From the cell containing the given text, extract its center point as [X, Y] coordinate. 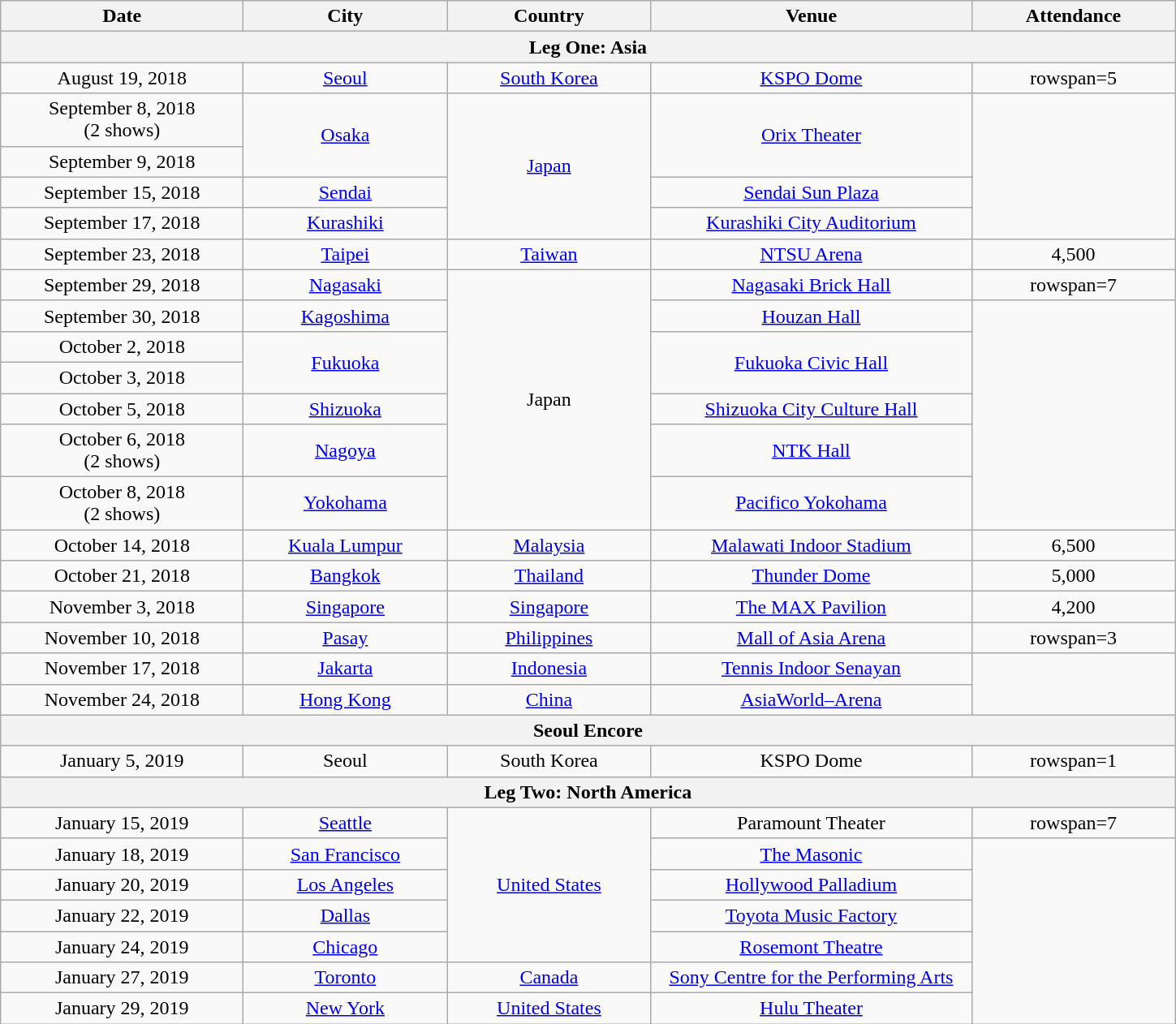
China [549, 699]
Indonesia [549, 669]
Venue [812, 16]
Philippines [549, 638]
NTK Hall [812, 451]
rowspan=3 [1073, 638]
Mall of Asia Arena [812, 638]
Toyota Music Factory [812, 915]
Chicago [346, 947]
Kurashiki [346, 223]
Orix Theater [812, 135]
September 30, 2018 [122, 316]
October 21, 2018 [122, 576]
Nagoya [346, 451]
Canada [549, 978]
6,500 [1073, 545]
Malaysia [549, 545]
Osaka [346, 135]
New York [346, 1009]
October 14, 2018 [122, 545]
Thailand [549, 576]
Shizuoka [346, 408]
January 18, 2019 [122, 854]
Paramount Theater [812, 823]
November 17, 2018 [122, 669]
Seattle [346, 823]
Kurashiki City Auditorium [812, 223]
Pacifico Yokohama [812, 503]
September 17, 2018 [122, 223]
October 6, 2018(2 shows) [122, 451]
September 23, 2018 [122, 254]
Shizuoka City Culture Hall [812, 408]
October 8, 2018(2 shows) [122, 503]
January 22, 2019 [122, 915]
November 10, 2018 [122, 638]
Yokohama [346, 503]
Hollywood Palladium [812, 884]
NTSU Arena [812, 254]
Pasay [346, 638]
Los Angeles [346, 884]
September 29, 2018 [122, 285]
Seoul Encore [588, 730]
Rosemont Theatre [812, 947]
Houzan Hall [812, 316]
Bangkok [346, 576]
November 3, 2018 [122, 607]
Tennis Indoor Senayan [812, 669]
Sony Centre for the Performing Arts [812, 978]
rowspan=5 [1073, 78]
Hong Kong [346, 699]
November 24, 2018 [122, 699]
September 9, 2018 [122, 161]
Taipei [346, 254]
Attendance [1073, 16]
Leg One: Asia [588, 47]
January 27, 2019 [122, 978]
Jakarta [346, 669]
Nagasaki [346, 285]
Fukuoka [346, 362]
The Masonic [812, 854]
AsiaWorld–Arena [812, 699]
San Francisco [346, 854]
City [346, 16]
September 8, 2018(2 shows) [122, 120]
Taiwan [549, 254]
September 15, 2018 [122, 192]
rowspan=1 [1073, 761]
4,200 [1073, 607]
Nagasaki Brick Hall [812, 285]
Thunder Dome [812, 576]
August 19, 2018 [122, 78]
October 5, 2018 [122, 408]
January 5, 2019 [122, 761]
Sendai Sun Plaza [812, 192]
October 3, 2018 [122, 377]
Dallas [346, 915]
The MAX Pavilion [812, 607]
Kagoshima [346, 316]
Date [122, 16]
January 15, 2019 [122, 823]
5,000 [1073, 576]
January 29, 2019 [122, 1009]
Malawati Indoor Stadium [812, 545]
October 2, 2018 [122, 346]
January 20, 2019 [122, 884]
Sendai [346, 192]
Fukuoka Civic Hall [812, 362]
Kuala Lumpur [346, 545]
January 24, 2019 [122, 947]
Toronto [346, 978]
Hulu Theater [812, 1009]
Country [549, 16]
4,500 [1073, 254]
Leg Two: North America [588, 792]
